Capture the cell that displays the provided text and extract its (X, Y) central coordinate. 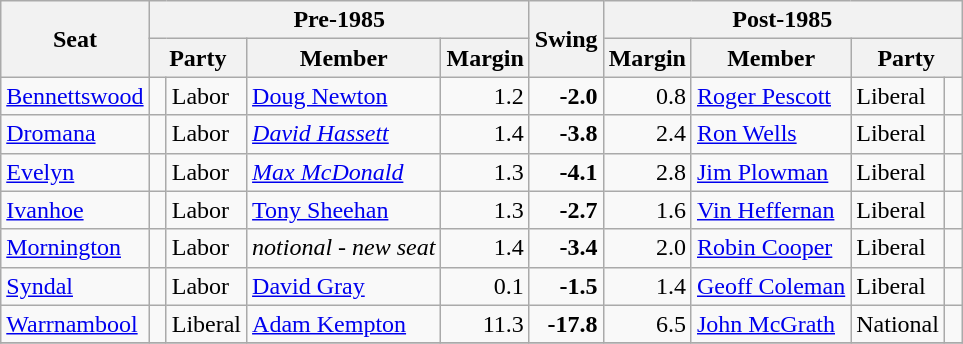
-2.7 (566, 210)
David Hassett (344, 134)
Max McDonald (344, 172)
Bennettswood (75, 96)
Dromana (75, 134)
Ivanhoe (75, 210)
1.2 (485, 96)
Adam Kempton (344, 324)
Tony Sheehan (344, 210)
Doug Newton (344, 96)
National (898, 324)
Roger Pescott (770, 96)
Syndal (75, 286)
1.6 (647, 210)
David Gray (344, 286)
Swing (566, 39)
Seat (75, 39)
-1.5 (566, 286)
Vin Heffernan (770, 210)
-2.0 (566, 96)
Post-1985 (782, 20)
-3.4 (566, 248)
2.4 (647, 134)
John McGrath (770, 324)
Warrnambool (75, 324)
Robin Cooper (770, 248)
0.8 (647, 96)
2.0 (647, 248)
-17.8 (566, 324)
notional - new seat (344, 248)
Evelyn (75, 172)
Geoff Coleman (770, 286)
2.8 (647, 172)
6.5 (647, 324)
Mornington (75, 248)
-3.8 (566, 134)
0.1 (485, 286)
-4.1 (566, 172)
Jim Plowman (770, 172)
11.3 (485, 324)
Ron Wells (770, 134)
Pre-1985 (339, 20)
